From the cell containing the given text, extract its center point as (X, Y) coordinate. 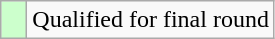
Qualified for final round (151, 20)
